Identify which cell holds the provided text, then report its (x, y) central coordinate. 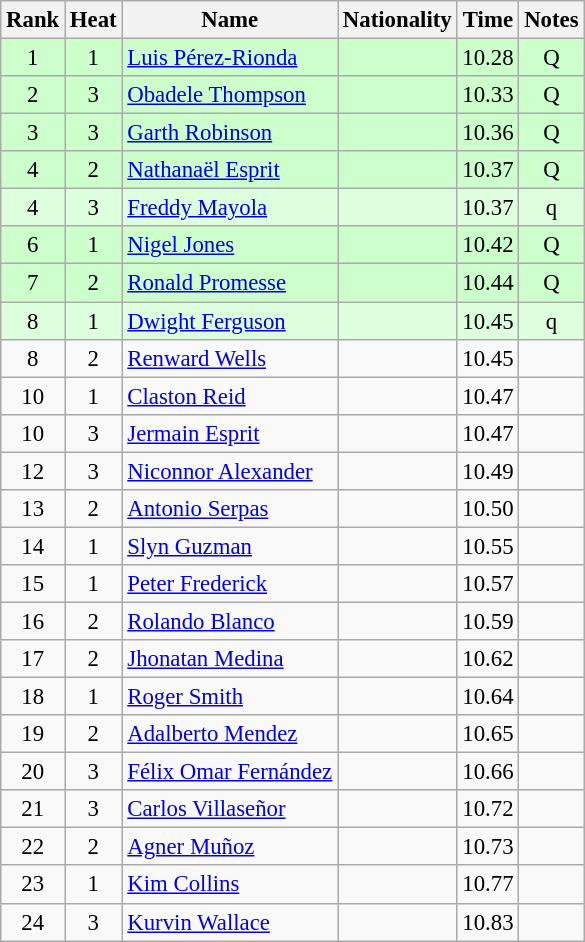
Kurvin Wallace (230, 922)
10.42 (488, 245)
20 (33, 772)
Niconnor Alexander (230, 471)
Luis Pérez-Rionda (230, 58)
Jhonatan Medina (230, 659)
Freddy Mayola (230, 208)
Obadele Thompson (230, 95)
10.66 (488, 772)
Notes (552, 20)
Kim Collins (230, 885)
10.83 (488, 922)
Roger Smith (230, 697)
Félix Omar Fernández (230, 772)
10.55 (488, 546)
18 (33, 697)
13 (33, 509)
10.49 (488, 471)
Heat (94, 20)
10.28 (488, 58)
15 (33, 584)
Peter Frederick (230, 584)
Antonio Serpas (230, 509)
Rank (33, 20)
10.64 (488, 697)
10.36 (488, 133)
Jermain Esprit (230, 433)
21 (33, 809)
Carlos Villaseñor (230, 809)
Slyn Guzman (230, 546)
19 (33, 734)
10.65 (488, 734)
10.44 (488, 283)
Time (488, 20)
10.57 (488, 584)
Agner Muñoz (230, 847)
14 (33, 546)
Rolando Blanco (230, 621)
Renward Wells (230, 358)
10.33 (488, 95)
Adalberto Mendez (230, 734)
Nathanaël Esprit (230, 170)
Name (230, 20)
6 (33, 245)
10.59 (488, 621)
Ronald Promesse (230, 283)
10.72 (488, 809)
7 (33, 283)
Claston Reid (230, 396)
10.77 (488, 885)
10.62 (488, 659)
22 (33, 847)
Nigel Jones (230, 245)
Nationality (398, 20)
23 (33, 885)
Garth Robinson (230, 133)
10.73 (488, 847)
24 (33, 922)
10.50 (488, 509)
17 (33, 659)
Dwight Ferguson (230, 321)
16 (33, 621)
12 (33, 471)
